Return (x, y) of the center of cell containing provided text 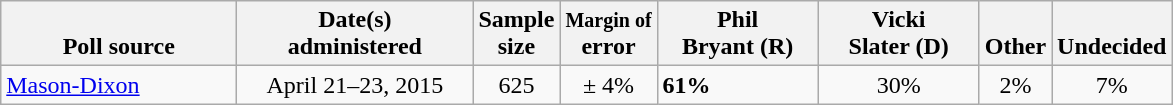
Mason-Dixon (119, 85)
30% (898, 85)
PhilBryant (R) (738, 34)
Date(s)administered (355, 34)
7% (1112, 85)
April 21–23, 2015 (355, 85)
61% (738, 85)
2% (1015, 85)
Margin oferror (608, 34)
Other (1015, 34)
Poll source (119, 34)
± 4% (608, 85)
Undecided (1112, 34)
625 (516, 85)
VickiSlater (D) (898, 34)
Samplesize (516, 34)
